Extract the (x, y) coordinate from the center of the cell holding the provided text.  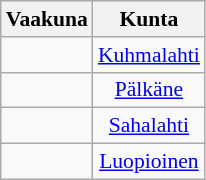
Kunta (149, 19)
Sahalahti (149, 126)
Vaakuna (47, 19)
Kuhmalahti (149, 55)
Luopioinen (149, 162)
Pälkäne (149, 90)
